Scan for the cell matching the given text and deliver its (X, Y) coordinate at center. 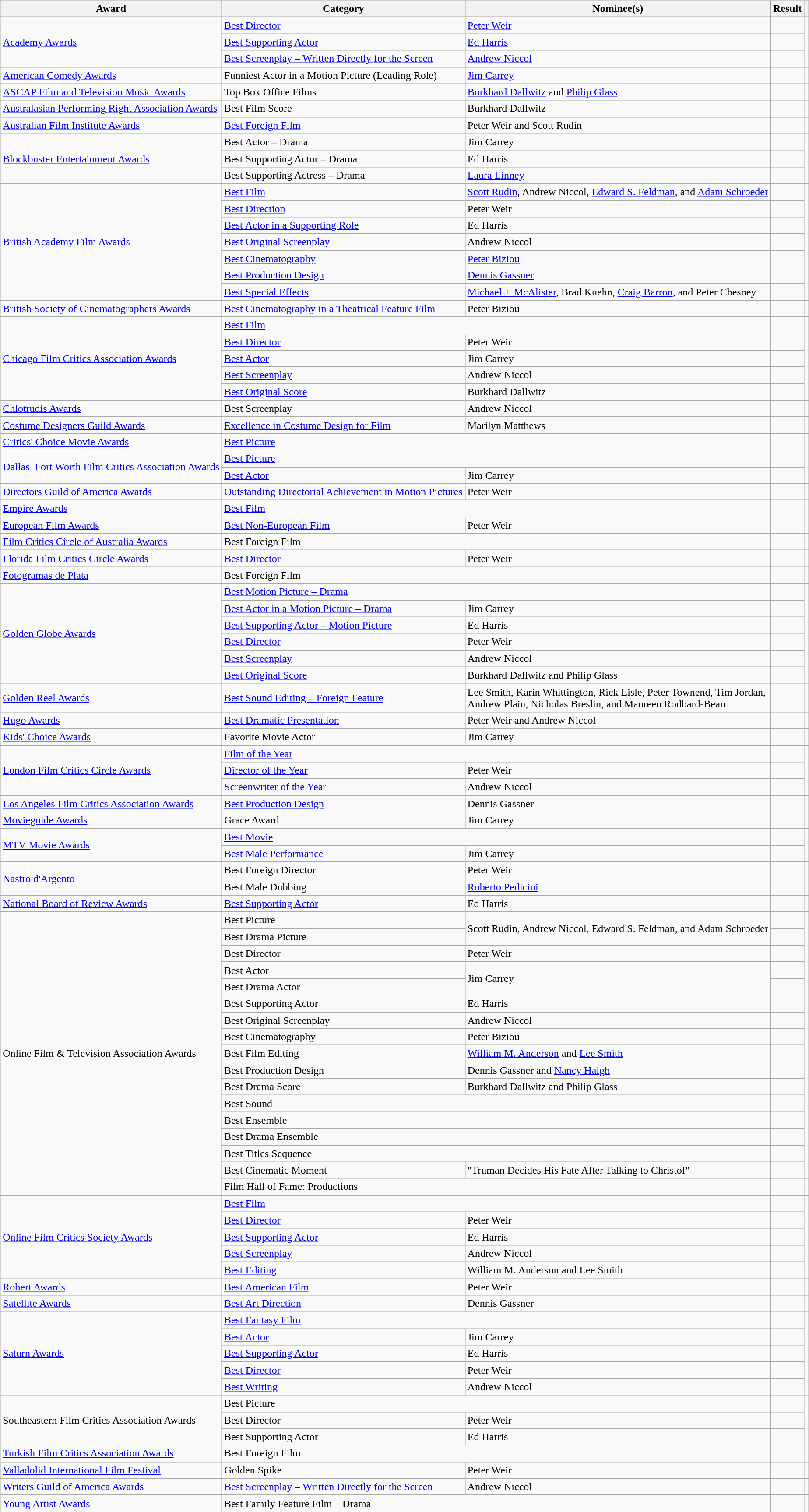
Directors Guild of America Awards (111, 492)
Golden Reel Awards (111, 698)
Online Film & Television Association Awards (111, 1053)
Best Art Direction (344, 1304)
Golden Spike (344, 1470)
Best Movie (496, 837)
Best Writing (344, 1387)
Screenwriter of the Year (344, 787)
Costume Designers Guild Awards (111, 425)
Empire Awards (111, 509)
Nominee(s) (618, 9)
Best Cinematography in a Theatrical Feature Film (344, 309)
British Society of Cinematographers Awards (111, 309)
MTV Movie Awards (111, 845)
Nastro d'Argento (111, 879)
Best Editing (344, 1270)
Peter Weir and Scott Rudin (618, 125)
ASCAP Film and Television Music Awards (111, 92)
Peter Weir and Andrew Niccol (618, 720)
Writers Guild of America Awards (111, 1487)
Michael J. McAlister, Brad Kuehn, Craig Barron, and Peter Chesney (618, 292)
British Academy Film Awards (111, 242)
Best Actor in a Supporting Role (344, 225)
Best Family Feature Film – Drama (496, 1503)
Best Actor – Drama (344, 142)
Los Angeles Film Critics Association Awards (111, 804)
Florida Film Critics Circle Awards (111, 559)
Best American Film (344, 1287)
Best Actor in a Motion Picture – Drama (344, 608)
Kids' Choice Awards (111, 737)
Best Special Effects (344, 292)
Best Ensemble (496, 1120)
Marilyn Matthews (618, 425)
Hugo Awards (111, 720)
Director of the Year (344, 770)
Best Film Score (344, 109)
Chicago Film Critics Association Awards (111, 359)
"Truman Decides His Fate After Talking to Christof" (618, 1170)
Fotogramas de Plata (111, 575)
Turkish Film Critics Association Awards (111, 1453)
Best Drama Picture (344, 937)
Best Male Dubbing (344, 887)
Best Drama Actor (344, 987)
Film Hall of Fame: Productions (496, 1187)
Australasian Performing Right Association Awards (111, 109)
Best Fantasy Film (496, 1320)
Category (344, 9)
Best Supporting Actor – Drama (344, 158)
Online Film Critics Society Awards (111, 1237)
Blockbuster Entertainment Awards (111, 158)
European Film Awards (111, 525)
Valladolid International Film Festival (111, 1470)
Outstanding Directorial Achievement in Motion Pictures (344, 492)
Best Non-European Film (344, 525)
Excellence in Costume Design for Film (344, 425)
Best Film Editing (344, 1054)
Lee Smith, Karin Whittington, Rick Lisle, Peter Townend, Tim Jordan, Andrew Plain, Nicholas Breslin, and Maureen Rodbard-Bean (618, 698)
American Comedy Awards (111, 75)
Favorite Movie Actor (344, 737)
National Board of Review Awards (111, 904)
Movieguide Awards (111, 820)
Young Artist Awards (111, 1503)
Best Drama Score (344, 1087)
Film Critics Circle of Australia Awards (111, 542)
Best Foreign Director (344, 870)
Chlotrudis Awards (111, 408)
Southeastern Film Critics Association Awards (111, 1420)
Laura Linney (618, 175)
Best Sound (496, 1104)
Roberto Pedicini (618, 887)
Dallas–Fort Worth Film Critics Association Awards (111, 467)
Result (788, 9)
Academy Awards (111, 42)
Best Sound Editing – Foreign Feature (344, 698)
Golden Globe Awards (111, 633)
Robert Awards (111, 1287)
Best Supporting Actor – Motion Picture (344, 625)
London Film Critics Circle Awards (111, 770)
Best Supporting Actress – Drama (344, 175)
Film of the Year (496, 753)
Award (111, 9)
Satellite Awards (111, 1304)
Best Titles Sequence (496, 1153)
Grace Award (344, 820)
Funniest Actor in a Motion Picture (Leading Role) (344, 75)
Best Direction (344, 209)
Critics' Choice Movie Awards (111, 442)
Best Cinematic Moment (344, 1170)
Best Motion Picture – Drama (496, 592)
Saturn Awards (111, 1354)
Australian Film Institute Awards (111, 125)
Best Dramatic Presentation (344, 720)
Dennis Gassner and Nancy Haigh (618, 1070)
Best Drama Ensemble (496, 1137)
Top Box Office Films (344, 92)
Best Male Performance (344, 854)
